Output the [X, Y] coordinate of the center of the cell containing the given text.  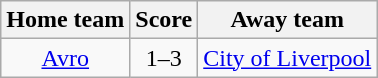
Score [164, 20]
City of Liverpool [288, 58]
Avro [66, 58]
Home team [66, 20]
1–3 [164, 58]
Away team [288, 20]
